Extract the (x, y) coordinate from the center of the cell holding the provided text.  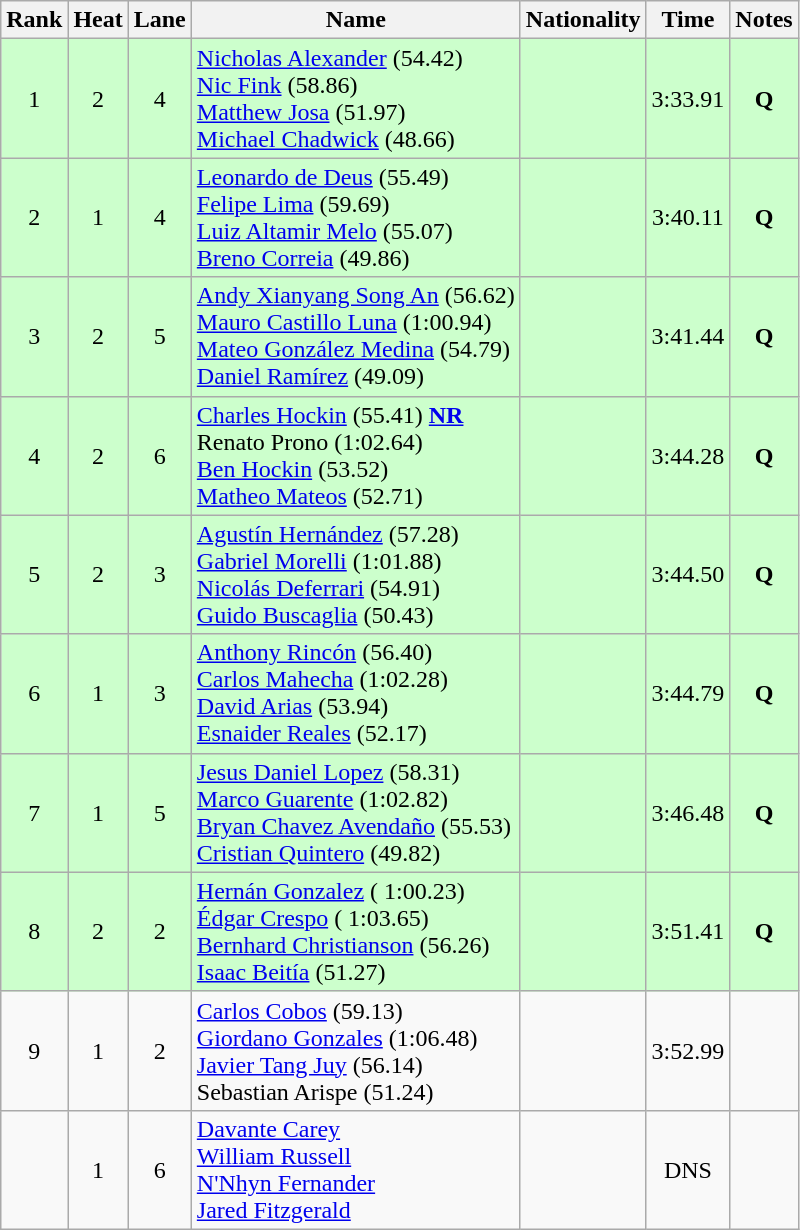
Leonardo de Deus (55.49)Felipe Lima (59.69)Luiz Altamir Melo (55.07)Breno Correia (49.86) (356, 218)
3:52.99 (688, 1050)
Lane (160, 20)
Heat (98, 20)
Carlos Cobos (59.13)Giordano Gonzales (1:06.48)Javier Tang Juy (56.14)Sebastian Arispe (51.24) (356, 1050)
3:41.44 (688, 336)
Hernán Gonzalez ( 1:00.23)Édgar Crespo ( 1:03.65)Bernhard Christianson (56.26)Isaac Beitía (51.27) (356, 932)
Anthony Rincón (56.40)Carlos Mahecha (1:02.28)David Arias (53.94)Esnaider Reales (52.17) (356, 694)
3:33.91 (688, 98)
DNS (688, 1170)
Jesus Daniel Lopez (58.31)Marco Guarente (1:02.82)Bryan Chavez Avendaño (55.53)Cristian Quintero (49.82) (356, 812)
Nationality (583, 20)
3:51.41 (688, 932)
8 (34, 932)
7 (34, 812)
3:40.11 (688, 218)
3:46.48 (688, 812)
9 (34, 1050)
Notes (764, 20)
Agustín Hernández (57.28)Gabriel Morelli (1:01.88)Nicolás Deferrari (54.91)Guido Buscaglia (50.43) (356, 574)
Davante CareyWilliam Russell N'Nhyn FernanderJared Fitzgerald (356, 1170)
3:44.79 (688, 694)
Time (688, 20)
3:44.28 (688, 456)
Andy Xianyang Song An (56.62)Mauro Castillo Luna (1:00.94)Mateo González Medina (54.79)Daniel Ramírez (49.09) (356, 336)
3:44.50 (688, 574)
Nicholas Alexander (54.42)Nic Fink (58.86)Matthew Josa (51.97)Michael Chadwick (48.66) (356, 98)
Charles Hockin (55.41) NRRenato Prono (1:02.64)Ben Hockin (53.52)Matheo Mateos (52.71) (356, 456)
Name (356, 20)
Rank (34, 20)
